Capture the cell that displays the provided text and extract its (x, y) central coordinate. 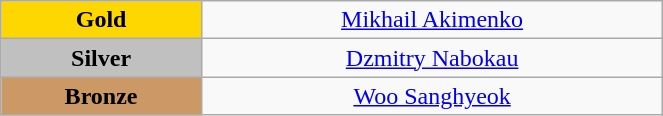
Dzmitry Nabokau (432, 58)
Bronze (102, 96)
Gold (102, 20)
Woo Sanghyeok (432, 96)
Silver (102, 58)
Mikhail Akimenko (432, 20)
